Extract the [x, y] coordinate from the center of the cell holding the provided text.  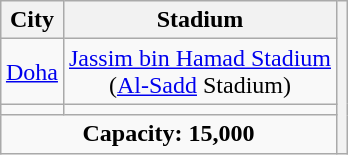
Jassim bin Hamad Stadium(Al-Sadd Stadium) [200, 72]
City [32, 20]
Stadium [200, 20]
Capacity: 15,000 [168, 134]
Doha [32, 72]
